Pinpoint the cell where the given text exists, returning its (x, y) midpoint coordinate. 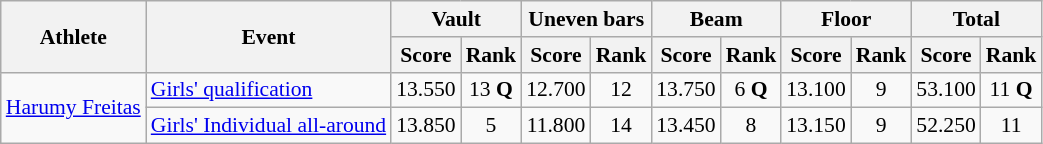
14 (622, 126)
Event (268, 36)
Girls' Individual all-around (268, 126)
Girls' qualification (268, 90)
11.800 (556, 126)
12 (622, 90)
11 Q (1012, 90)
13.550 (426, 90)
8 (752, 126)
11 (1012, 126)
13.450 (686, 126)
53.100 (946, 90)
13.100 (816, 90)
52.250 (946, 126)
Harumy Freitas (74, 108)
Beam (716, 19)
12.700 (556, 90)
6 Q (752, 90)
Uneven bars (586, 19)
5 (492, 126)
Vault (456, 19)
13.750 (686, 90)
13.850 (426, 126)
Floor (846, 19)
Total (976, 19)
13.150 (816, 126)
13 Q (492, 90)
Athlete (74, 36)
